From the cell containing the given text, extract its center point as (X, Y) coordinate. 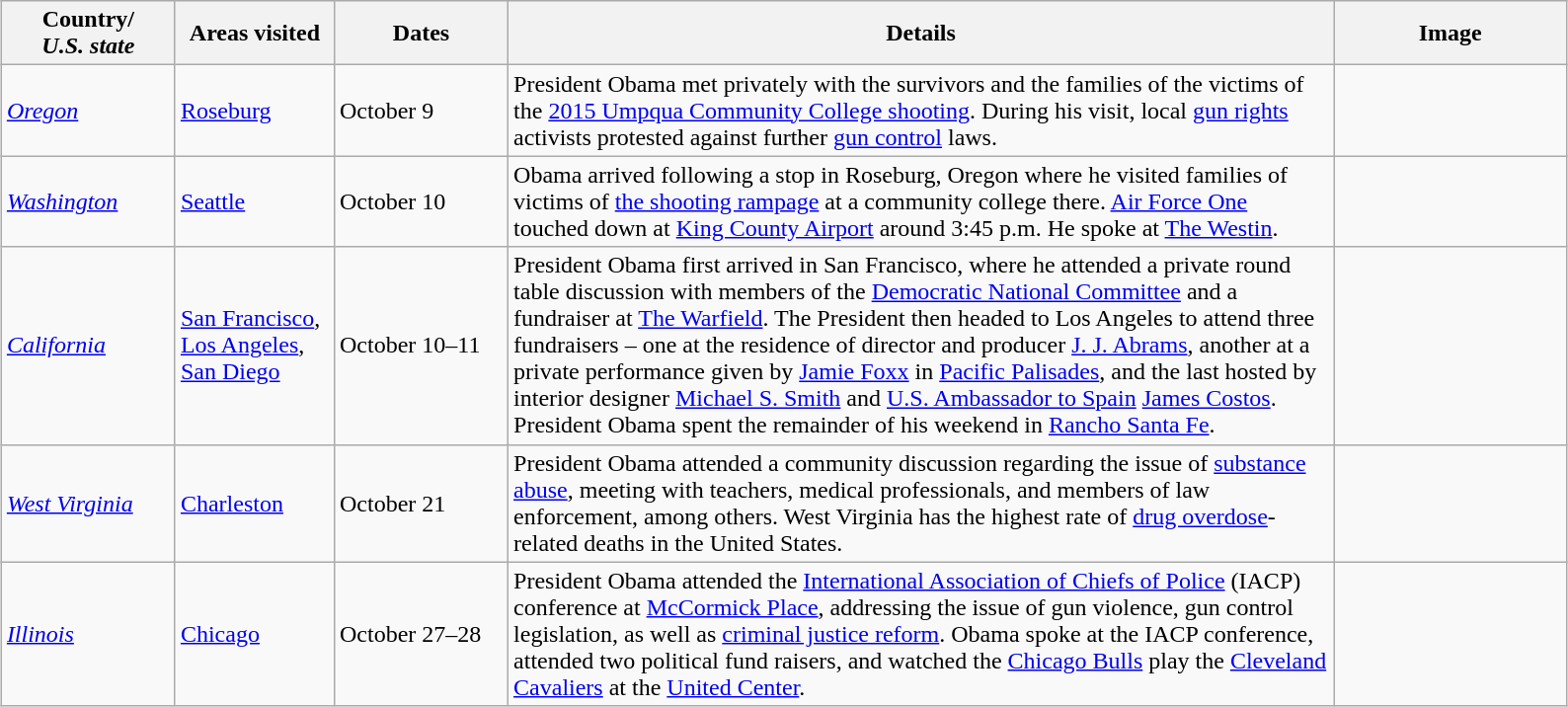
Seattle (255, 201)
San Francisco,Los Angeles,San Diego (255, 346)
October 9 (421, 111)
Oregon (88, 111)
October 27–28 (421, 634)
California (88, 346)
Roseburg (255, 111)
October 10 (421, 201)
Country/U.S. state (88, 34)
October 10–11 (421, 346)
Washington (88, 201)
October 21 (421, 504)
Image (1450, 34)
Illinois (88, 634)
West Virginia (88, 504)
Dates (421, 34)
Charleston (255, 504)
Areas visited (255, 34)
Details (921, 34)
Chicago (255, 634)
